Pinpoint the cell where the given text exists, returning its [x, y] midpoint coordinate. 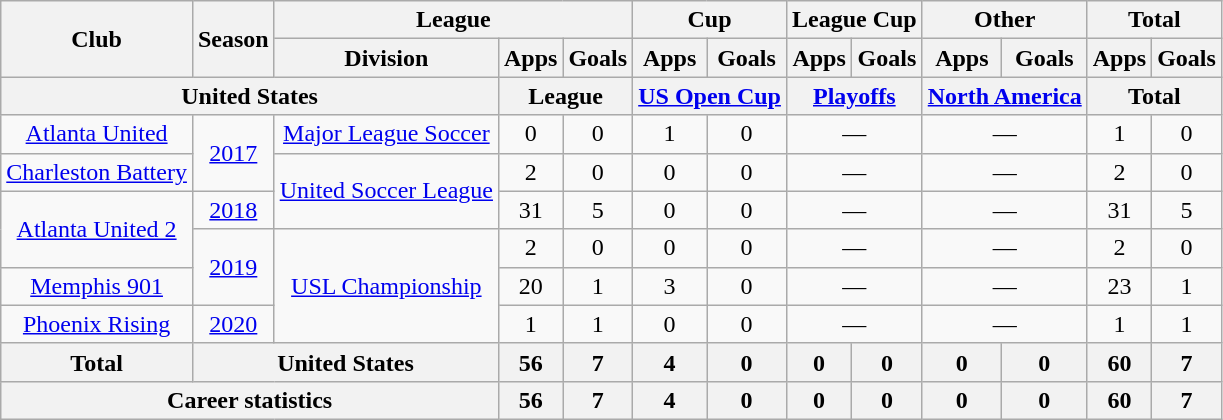
23 [1119, 286]
United Soccer League [386, 191]
Atlanta United [97, 134]
Club [97, 39]
Charleston Battery [97, 172]
Atlanta United 2 [97, 229]
Cup [710, 20]
US Open Cup [710, 96]
Career statistics [250, 400]
Division [386, 58]
League Cup [854, 20]
North America [1004, 96]
2017 [233, 153]
3 [670, 286]
2018 [233, 210]
Other [1004, 20]
Phoenix Rising [97, 324]
20 [530, 286]
Major League Soccer [386, 134]
Memphis 901 [97, 286]
USL Championship [386, 286]
2019 [233, 267]
Season [233, 39]
2020 [233, 324]
Playoffs [854, 96]
